Detect which cell encompasses the target text, then output its [X, Y] center coordinate. 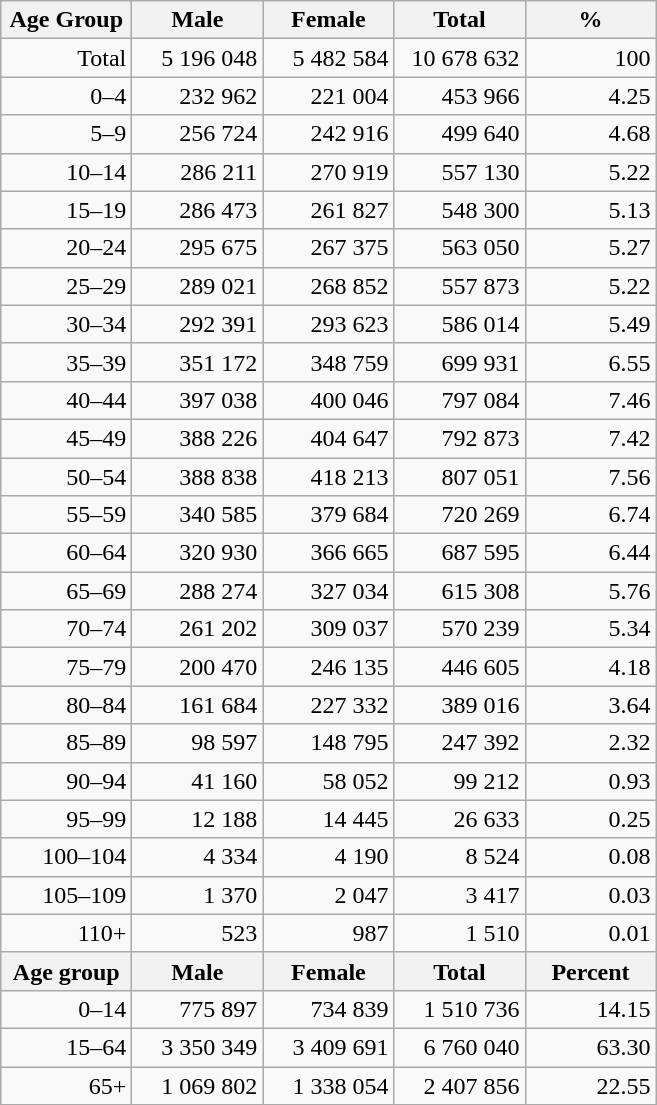
289 021 [198, 286]
6 760 040 [460, 1047]
105–109 [66, 895]
7.46 [590, 400]
1 370 [198, 895]
987 [328, 933]
404 647 [328, 438]
5 482 584 [328, 58]
418 213 [328, 477]
14 445 [328, 819]
320 930 [198, 553]
10–14 [66, 172]
1 510 736 [460, 1009]
14.15 [590, 1009]
4.68 [590, 134]
148 795 [328, 743]
1 338 054 [328, 1085]
41 160 [198, 781]
3.64 [590, 705]
100–104 [66, 857]
5 196 048 [198, 58]
12 188 [198, 819]
261 202 [198, 629]
270 919 [328, 172]
557 873 [460, 286]
6.55 [590, 362]
70–74 [66, 629]
797 084 [460, 400]
0–14 [66, 1009]
6.74 [590, 515]
5.34 [590, 629]
2.32 [590, 743]
65–69 [66, 591]
687 595 [460, 553]
389 016 [460, 705]
379 684 [328, 515]
58 052 [328, 781]
242 916 [328, 134]
267 375 [328, 248]
232 962 [198, 96]
351 172 [198, 362]
388 226 [198, 438]
99 212 [460, 781]
292 391 [198, 324]
366 665 [328, 553]
775 897 [198, 1009]
586 014 [460, 324]
446 605 [460, 667]
100 [590, 58]
4 334 [198, 857]
75–79 [66, 667]
247 392 [460, 743]
388 838 [198, 477]
5–9 [66, 134]
453 966 [460, 96]
327 034 [328, 591]
293 623 [328, 324]
10 678 632 [460, 58]
268 852 [328, 286]
5.13 [590, 210]
4 190 [328, 857]
400 046 [328, 400]
25–29 [66, 286]
2 407 856 [460, 1085]
3 417 [460, 895]
288 274 [198, 591]
8 524 [460, 857]
5.27 [590, 248]
0.03 [590, 895]
340 585 [198, 515]
499 640 [460, 134]
699 931 [460, 362]
348 759 [328, 362]
20–24 [66, 248]
807 051 [460, 477]
523 [198, 933]
55–59 [66, 515]
% [590, 20]
261 827 [328, 210]
548 300 [460, 210]
563 050 [460, 248]
286 473 [198, 210]
Age group [66, 971]
15–19 [66, 210]
286 211 [198, 172]
0–4 [66, 96]
22.55 [590, 1085]
Age Group [66, 20]
570 239 [460, 629]
246 135 [328, 667]
30–34 [66, 324]
4.18 [590, 667]
Percent [590, 971]
4.25 [590, 96]
50–54 [66, 477]
90–94 [66, 781]
1 069 802 [198, 1085]
5.76 [590, 591]
40–44 [66, 400]
3 350 349 [198, 1047]
0.25 [590, 819]
734 839 [328, 1009]
63.30 [590, 1047]
256 724 [198, 134]
60–64 [66, 553]
227 332 [328, 705]
110+ [66, 933]
7.42 [590, 438]
0.01 [590, 933]
615 308 [460, 591]
221 004 [328, 96]
295 675 [198, 248]
3 409 691 [328, 1047]
309 037 [328, 629]
15–64 [66, 1047]
98 597 [198, 743]
397 038 [198, 400]
6.44 [590, 553]
2 047 [328, 895]
1 510 [460, 933]
85–89 [66, 743]
5.49 [590, 324]
95–99 [66, 819]
45–49 [66, 438]
80–84 [66, 705]
65+ [66, 1085]
720 269 [460, 515]
792 873 [460, 438]
557 130 [460, 172]
7.56 [590, 477]
35–39 [66, 362]
0.08 [590, 857]
200 470 [198, 667]
0.93 [590, 781]
161 684 [198, 705]
26 633 [460, 819]
